Detect which cell encompasses the target text, then output its (X, Y) center coordinate. 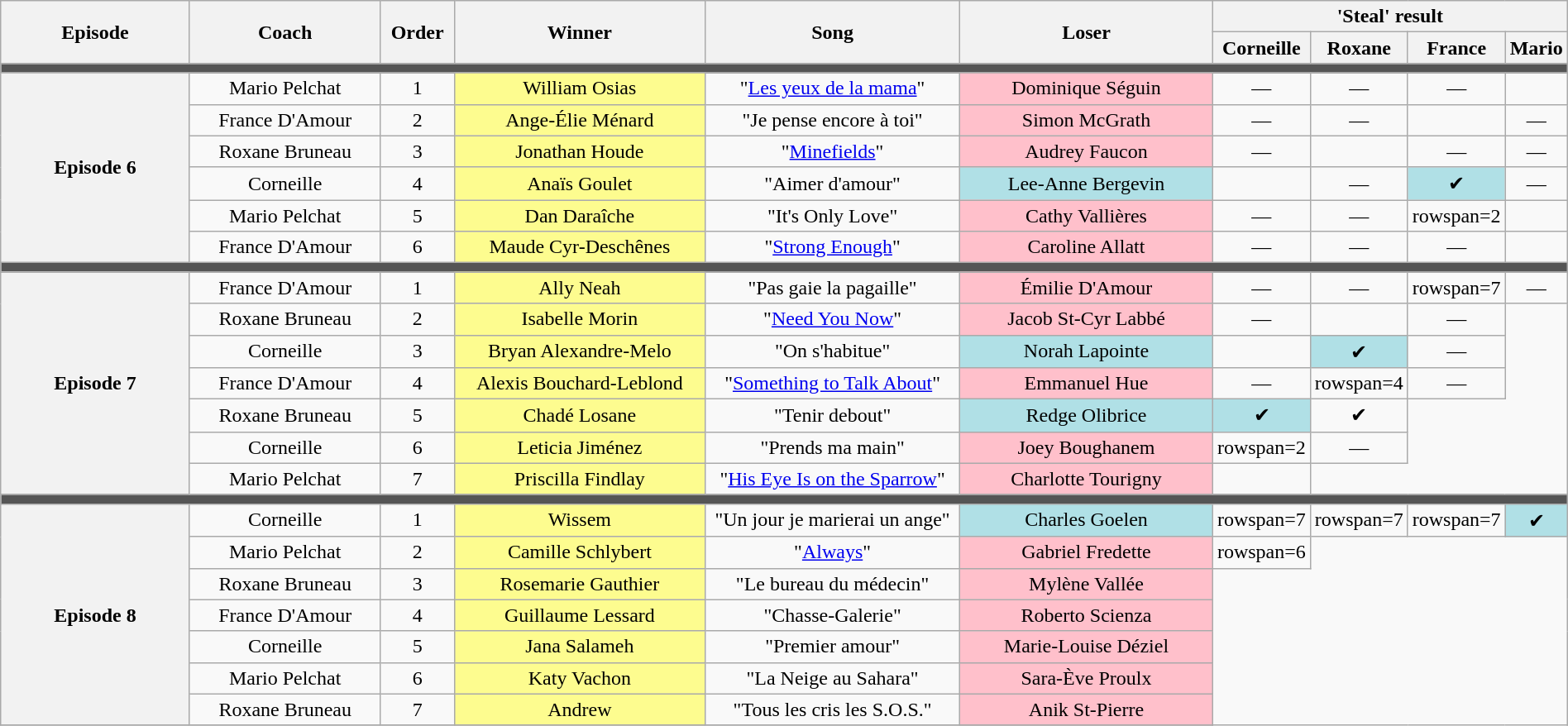
Ally Neah (579, 288)
Jonathan Houde (579, 151)
Ange-Élie Ménard (579, 120)
Mylène Vallée (1087, 584)
"Pas gaie la pagaille" (833, 288)
Sara-Ève Proulx (1087, 678)
"On s'habitue" (833, 351)
"Chasse-Galerie" (833, 615)
"Tenir debout" (833, 416)
"Need You Now" (833, 319)
Wissem (579, 520)
Joey Boughanem (1087, 447)
"Aimer d'amour" (833, 184)
Loser (1087, 32)
Jana Salameh (579, 647)
"His Eye Is on the Sparrow" (833, 479)
Jacob St-Cyr Labbé (1087, 319)
Episode 7 (95, 384)
Andrew (579, 709)
"Always" (833, 552)
Anaïs Goulet (579, 184)
Gabriel Fredette (1087, 552)
Marie-Louise Déziel (1087, 647)
Audrey Faucon (1087, 151)
Camille Schlybert (579, 552)
"It's Only Love" (833, 216)
"Minefields" (833, 151)
Cathy Vallières (1087, 216)
'Steal' result (1389, 17)
France (1456, 48)
Episode 8 (95, 614)
Roxane (1359, 48)
"Le bureau du médecin" (833, 584)
Émilie D'Amour (1087, 288)
Maude Cyr-Deschênes (579, 247)
Charlotte Tourigny (1087, 479)
rowspan=6 (1261, 552)
Episode (95, 32)
Winner (579, 32)
Leticia Jiménez (579, 447)
"Un jour je marierai un ange" (833, 520)
Dominique Séguin (1087, 88)
Bryan Alexandre-Melo (579, 351)
Lee-Anne Bergevin (1087, 184)
Guillaume Lessard (579, 615)
Chadé Losane (579, 416)
Anik St-Pierre (1087, 709)
Priscilla Findlay (579, 479)
Coach (284, 32)
Redge Olibrice (1087, 416)
Episode 6 (95, 168)
Alexis Bouchard-Leblond (579, 384)
Charles Goelen (1087, 520)
"Premier amour" (833, 647)
Katy Vachon (579, 678)
Caroline Allatt (1087, 247)
Order (417, 32)
William Osias (579, 88)
Roberto Scienza (1087, 615)
"La Neige au Sahara" (833, 678)
"Tous les cris les S.O.S." (833, 709)
Isabelle Morin (579, 319)
rowspan=4 (1359, 384)
Song (833, 32)
Mario (1537, 48)
Simon McGrath (1087, 120)
"Prends ma main" (833, 447)
Emmanuel Hue (1087, 384)
Rosemarie Gauthier (579, 584)
"Je pense encore à toi" (833, 120)
Norah Lapointe (1087, 351)
"Something to Talk About" (833, 384)
"Strong Enough" (833, 247)
Dan Daraîche (579, 216)
"Les yeux de la mama" (833, 88)
